Find where the given text appears and provide that cell's center as [X, Y] coordinate. 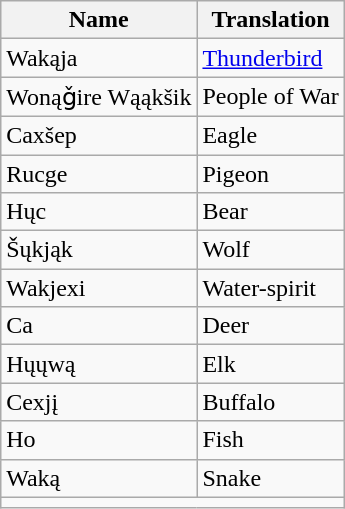
Buffalo [270, 402]
Wakjexi [99, 288]
Eagle [270, 135]
Ca [99, 326]
Pigeon [270, 173]
Wolf [270, 250]
Cexjį [99, 402]
Caxšep [99, 135]
Hųųwą [99, 364]
Water-spirit [270, 288]
Fish [270, 440]
Translation [270, 20]
Elk [270, 364]
Bear [270, 212]
Snake [270, 478]
People of War [270, 97]
Thunderbird [270, 58]
Hųc [99, 212]
Ho [99, 440]
Wonąǧire Wąąkšik [99, 97]
Deer [270, 326]
Name [99, 20]
Rucge [99, 173]
Waką [99, 478]
Šųkjąk [99, 250]
Wakąja [99, 58]
